Locate the cell with the specified text and output its [x, y] center coordinate. 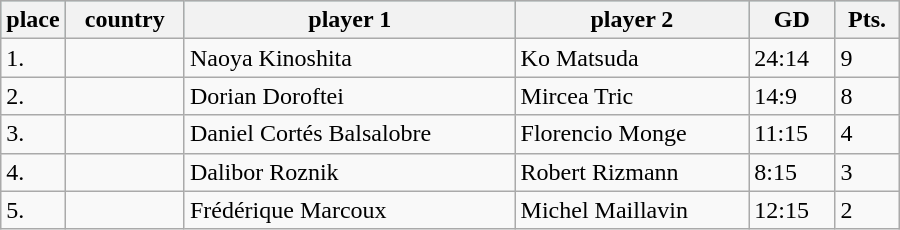
Florencio Monge [632, 134]
Michel Maillavin [632, 210]
Mircea Tric [632, 96]
3 [867, 172]
3. [33, 134]
player 1 [350, 20]
2. [33, 96]
2 [867, 210]
11:15 [792, 134]
9 [867, 58]
Ko Matsuda [632, 58]
player 2 [632, 20]
Pts. [867, 20]
14:9 [792, 96]
12:15 [792, 210]
Dalibor Roznik [350, 172]
4 [867, 134]
GD [792, 20]
5. [33, 210]
4. [33, 172]
place [33, 20]
8 [867, 96]
Frédérique Marcoux [350, 210]
24:14 [792, 58]
Dorian Doroftei [350, 96]
1. [33, 58]
Robert Rizmann [632, 172]
country [124, 20]
Naoya Kinoshita [350, 58]
Daniel Cortés Balsalobre [350, 134]
8:15 [792, 172]
